Scan for the cell matching the given text and deliver its [x, y] coordinate at center. 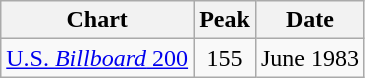
155 [225, 58]
Chart [98, 20]
U.S. Billboard 200 [98, 58]
Date [310, 20]
Peak [225, 20]
June 1983 [310, 58]
